Pinpoint the cell where the given text exists, returning its (x, y) midpoint coordinate. 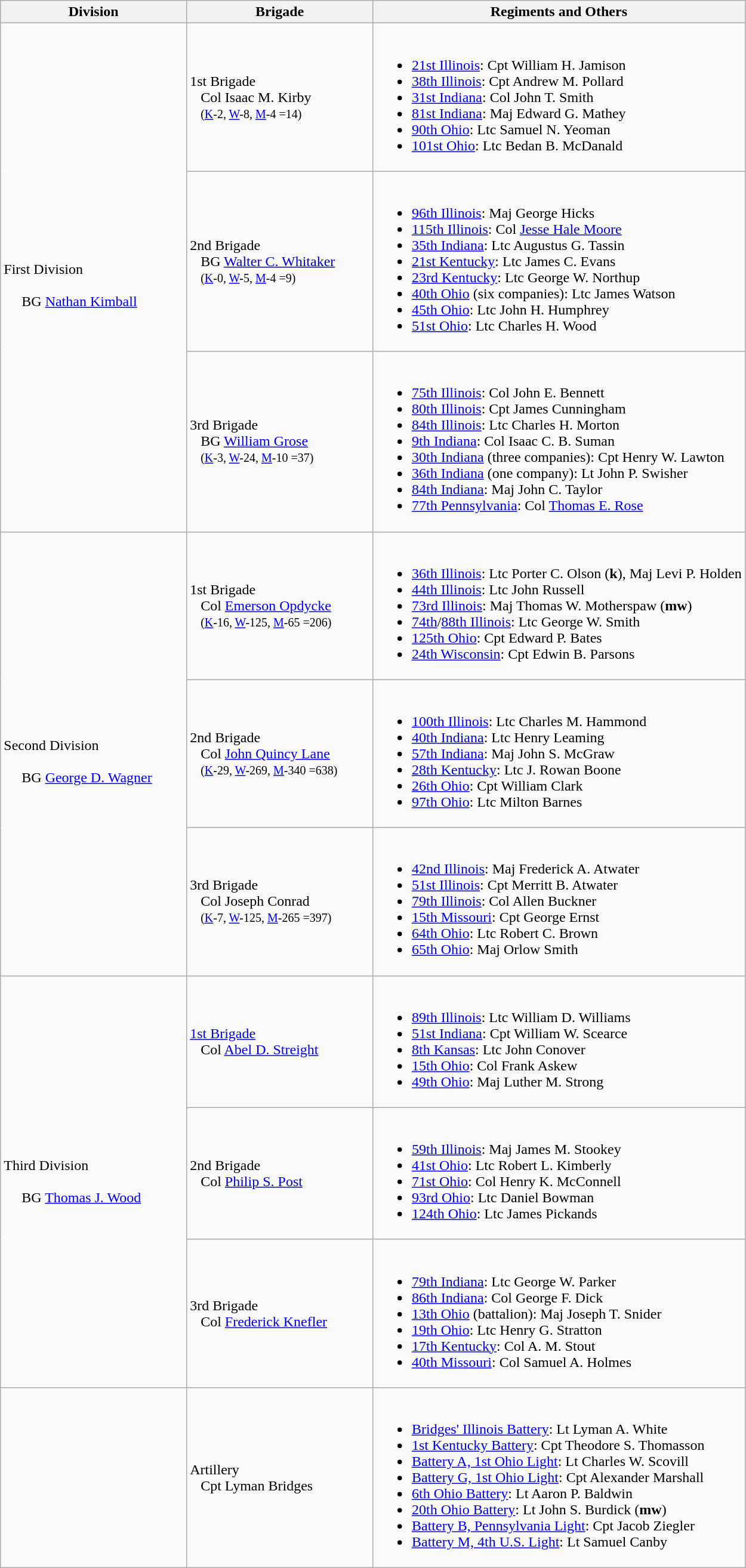
3rd Brigade BG William Grose (K-3, W-24, M-10 =37) (280, 442)
Second Division BG George D. Wagner (94, 754)
2nd Brigade BG Walter C. Whitaker (K-0, W-5, M-4 =9) (280, 261)
2nd Brigade Col Philip S. Post (280, 1173)
Division (94, 12)
Brigade (280, 12)
Regiments and Others (559, 12)
2nd Brigade Col John Quincy Lane (K-29, W-269, M-340 =638) (280, 754)
1st Brigade Col Abel D. Streight (280, 1042)
1st Brigade Col Emerson Opdycke (K-16, W-125, M-65 =206) (280, 606)
1st Brigade Col Isaac M. Kirby (K-2, W-8, M-4 =14) (280, 97)
3rd Brigade Col Frederick Knefler (280, 1313)
First Division BG Nathan Kimball (94, 277)
Third Division BG Thomas J. Wood (94, 1181)
3rd Brigade Col Joseph Conrad (K-7, W-125, M-265 =397) (280, 902)
Artillery Cpt Lyman Bridges (280, 1477)
